Return [x, y] of the center of cell containing provided text 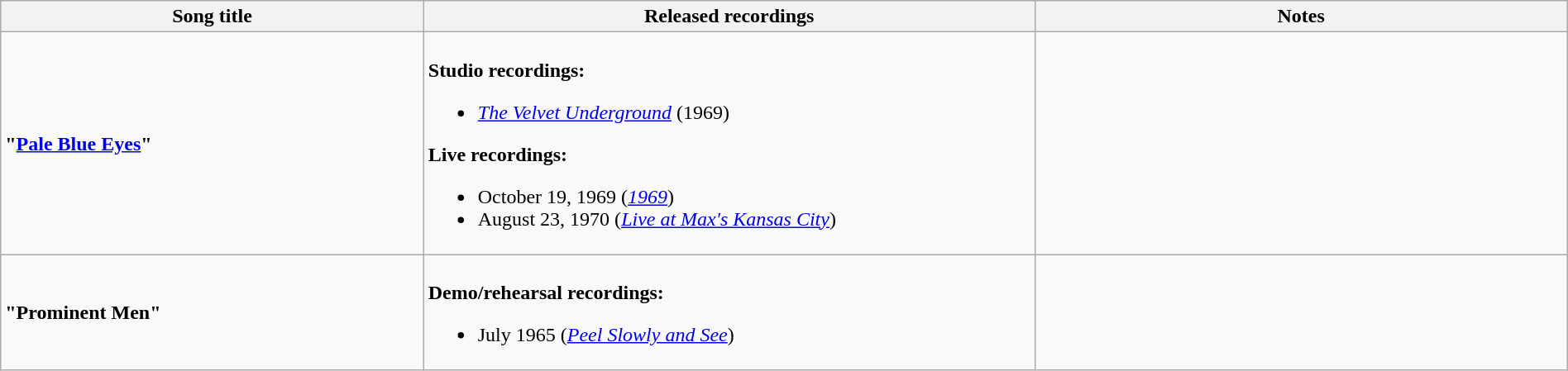
Studio recordings:The Velvet Underground (1969)Live recordings:October 19, 1969 (1969)August 23, 1970 (Live at Max's Kansas City) [729, 144]
"Prominent Men" [213, 312]
Demo/rehearsal recordings:July 1965 (Peel Slowly and See) [729, 312]
Notes [1301, 17]
"Pale Blue Eyes" [213, 144]
Released recordings [729, 17]
Song title [213, 17]
